Scan for the cell matching the given text and deliver its [X, Y] coordinate at center. 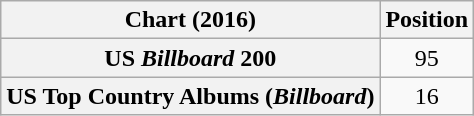
US Billboard 200 [190, 58]
95 [427, 58]
16 [427, 96]
US Top Country Albums (Billboard) [190, 96]
Chart (2016) [190, 20]
Position [427, 20]
